Output the (X, Y) coordinate of the center of the cell containing the given text.  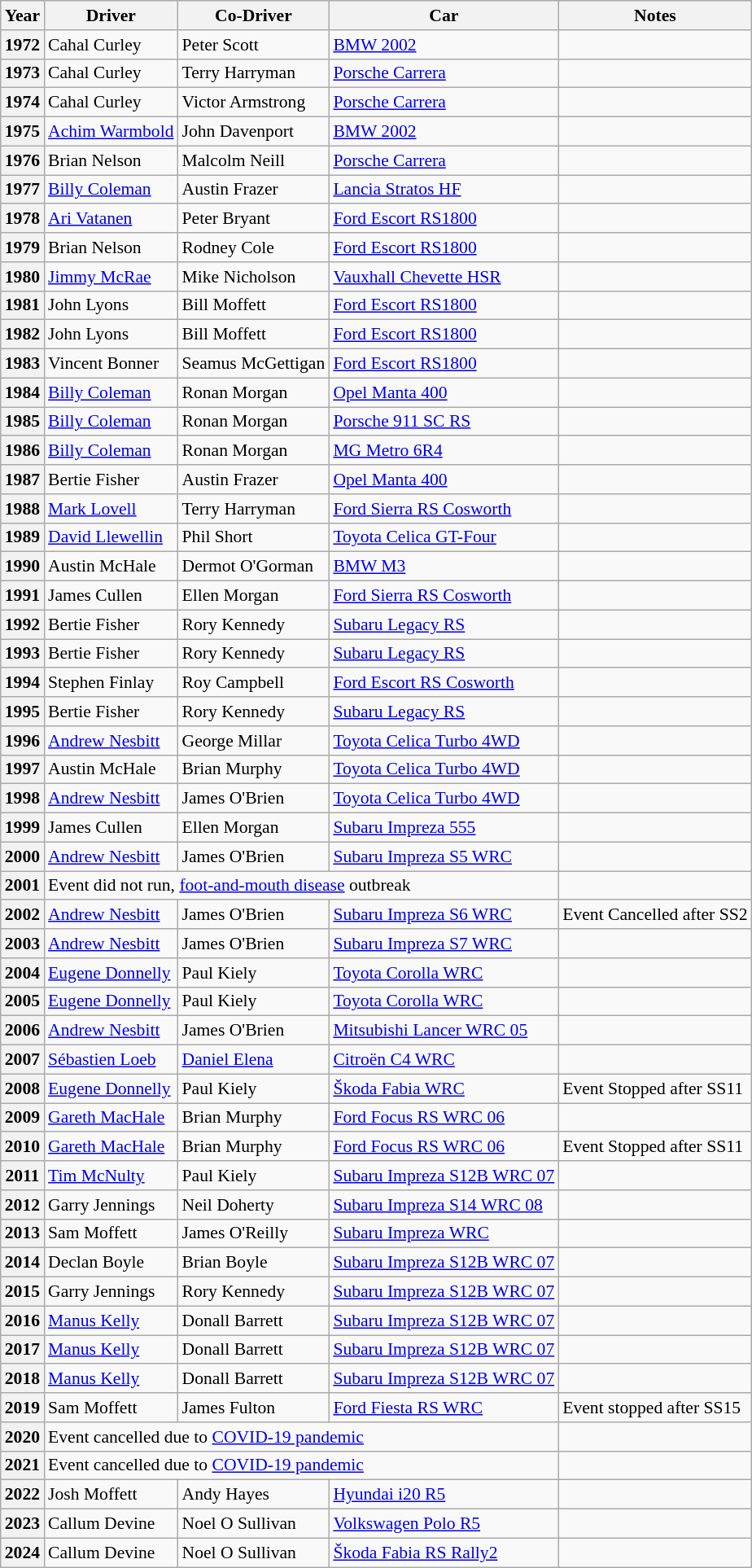
2005 (23, 1001)
1991 (23, 596)
Josh Moffett (111, 1495)
Daniel Elena (254, 1060)
1982 (23, 335)
1981 (23, 305)
Vincent Bonner (111, 364)
1977 (23, 190)
Declan Boyle (111, 1263)
2024 (23, 1553)
1993 (23, 654)
Achim Warmbold (111, 132)
Andy Hayes (254, 1495)
2017 (23, 1350)
Tim McNulty (111, 1176)
1994 (23, 683)
Ford Fiesta RS WRC (444, 1408)
James O'Reilly (254, 1233)
Subaru Impreza WRC (444, 1233)
Co-Driver (254, 15)
2003 (23, 944)
Vauxhall Chevette HSR (444, 277)
2011 (23, 1176)
2009 (23, 1118)
2023 (23, 1524)
Citroën C4 WRC (444, 1060)
Jimmy McRae (111, 277)
2021 (23, 1465)
1995 (23, 712)
1980 (23, 277)
2016 (23, 1321)
Mike Nicholson (254, 277)
Subaru Impreza S7 WRC (444, 944)
1975 (23, 132)
1996 (23, 741)
1984 (23, 392)
Subaru Impreza S5 WRC (444, 856)
Ari Vatanen (111, 219)
Event stopped after SS15 (654, 1408)
1990 (23, 567)
Notes (654, 15)
Sébastien Loeb (111, 1060)
2006 (23, 1031)
1979 (23, 247)
Event Cancelled after SS2 (654, 915)
2018 (23, 1379)
1976 (23, 160)
Roy Campbell (254, 683)
2013 (23, 1233)
2012 (23, 1205)
2001 (23, 886)
Mitsubishi Lancer WRC 05 (444, 1031)
1992 (23, 624)
Lancia Stratos HF (444, 190)
Hyundai i20 R5 (444, 1495)
1973 (23, 73)
Volkswagen Polo R5 (444, 1524)
Mark Lovell (111, 509)
1972 (23, 45)
George Millar (254, 741)
Malcolm Neill (254, 160)
Car (444, 15)
Year (23, 15)
1998 (23, 799)
2014 (23, 1263)
Subaru Impreza 555 (444, 828)
2010 (23, 1147)
Škoda Fabia RS Rally2 (444, 1553)
Neil Doherty (254, 1205)
David Llewellin (111, 537)
MG Metro 6R4 (444, 451)
James Fulton (254, 1408)
John Davenport (254, 132)
Ford Escort RS Cosworth (444, 683)
Peter Bryant (254, 219)
Dermot O'Gorman (254, 567)
Subaru Impreza S14 WRC 08 (444, 1205)
Event did not run, foot-and-mouth disease outbreak (301, 886)
Victor Armstrong (254, 103)
1974 (23, 103)
2020 (23, 1437)
2022 (23, 1495)
2000 (23, 856)
Porsche 911 SC RS (444, 422)
1986 (23, 451)
2004 (23, 973)
Peter Scott (254, 45)
1985 (23, 422)
1987 (23, 480)
1988 (23, 509)
2008 (23, 1088)
1983 (23, 364)
1997 (23, 769)
Toyota Celica GT-Four (444, 537)
2019 (23, 1408)
Brian Boyle (254, 1263)
2002 (23, 915)
2015 (23, 1292)
Škoda Fabia WRC (444, 1088)
1999 (23, 828)
Subaru Impreza S6 WRC (444, 915)
1989 (23, 537)
1978 (23, 219)
Stephen Finlay (111, 683)
Seamus McGettigan (254, 364)
2007 (23, 1060)
BMW M3 (444, 567)
Rodney Cole (254, 247)
Phil Short (254, 537)
Driver (111, 15)
